Pinpoint the cell where the given text exists, returning its [x, y] midpoint coordinate. 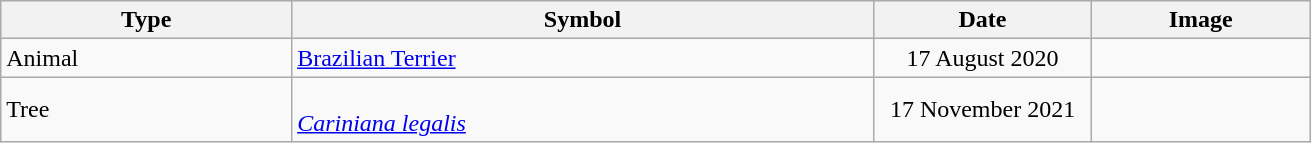
Symbol [583, 20]
Animal [146, 58]
Date [982, 20]
Type [146, 20]
Brazilian Terrier [583, 58]
Cariniana legalis [583, 110]
17 November 2021 [982, 110]
17 August 2020 [982, 58]
Tree [146, 110]
Image [1201, 20]
